Output the [X, Y] coordinate of the center of the cell containing the given text.  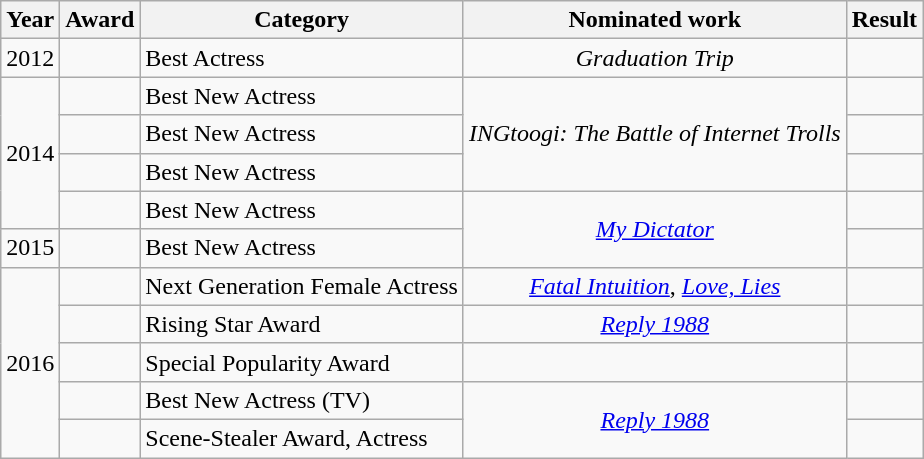
Nominated work [654, 20]
My Dictator [654, 229]
Year [30, 20]
Fatal Intuition, Love, Lies [654, 286]
Best Actress [302, 58]
Category [302, 20]
Graduation Trip [654, 58]
2012 [30, 58]
Special Popularity Award [302, 362]
2015 [30, 248]
Award [100, 20]
2016 [30, 362]
INGtoogi: The Battle of Internet Trolls [654, 134]
Next Generation Female Actress [302, 286]
2014 [30, 153]
Best New Actress (TV) [302, 400]
Result [884, 20]
Scene-Stealer Award, Actress [302, 438]
Rising Star Award [302, 324]
